Search for the cell housing the specified text and yield its [x, y] center coordinate. 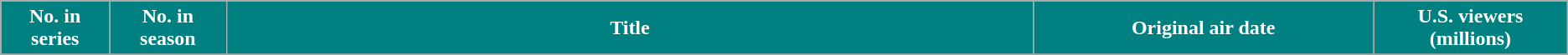
No. inseries [55, 28]
Original air date [1204, 28]
Title [630, 28]
U.S. viewers(millions) [1471, 28]
No. inseason [168, 28]
